Detect which cell encompasses the target text, then output its [x, y] center coordinate. 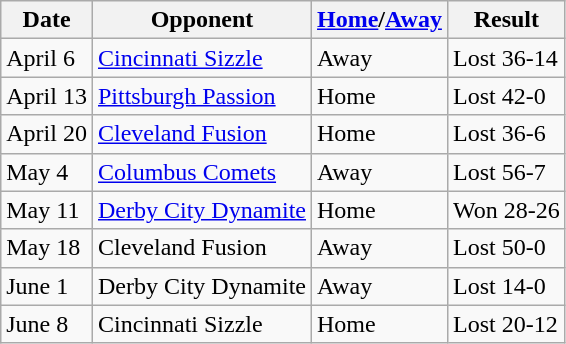
June 1 [47, 286]
Home/Away [380, 20]
Pittsburgh Passion [202, 96]
June 8 [47, 324]
Won 28-26 [506, 210]
May 18 [47, 248]
Date [47, 20]
Opponent [202, 20]
April 6 [47, 58]
April 20 [47, 134]
Lost 56-7 [506, 172]
Result [506, 20]
Lost 20-12 [506, 324]
Lost 36-14 [506, 58]
May 4 [47, 172]
Lost 50-0 [506, 248]
May 11 [47, 210]
April 13 [47, 96]
Columbus Comets [202, 172]
Lost 42-0 [506, 96]
Lost 14-0 [506, 286]
Lost 36-6 [506, 134]
